Determine the [X, Y] coordinate at the center of the cell enclosing the given text.  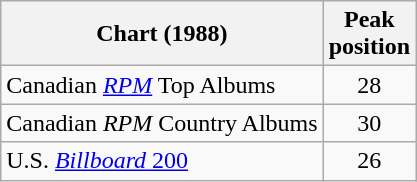
Canadian RPM Top Albums [162, 85]
Chart (1988) [162, 34]
Canadian RPM Country Albums [162, 123]
28 [369, 85]
Peakposition [369, 34]
30 [369, 123]
U.S. Billboard 200 [162, 161]
26 [369, 161]
